Extract the (x, y) coordinate from the center of the cell holding the provided text.  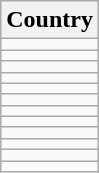
Country (50, 20)
